For the text-containing cell, return its midpoint in [X, Y] coordinate format. 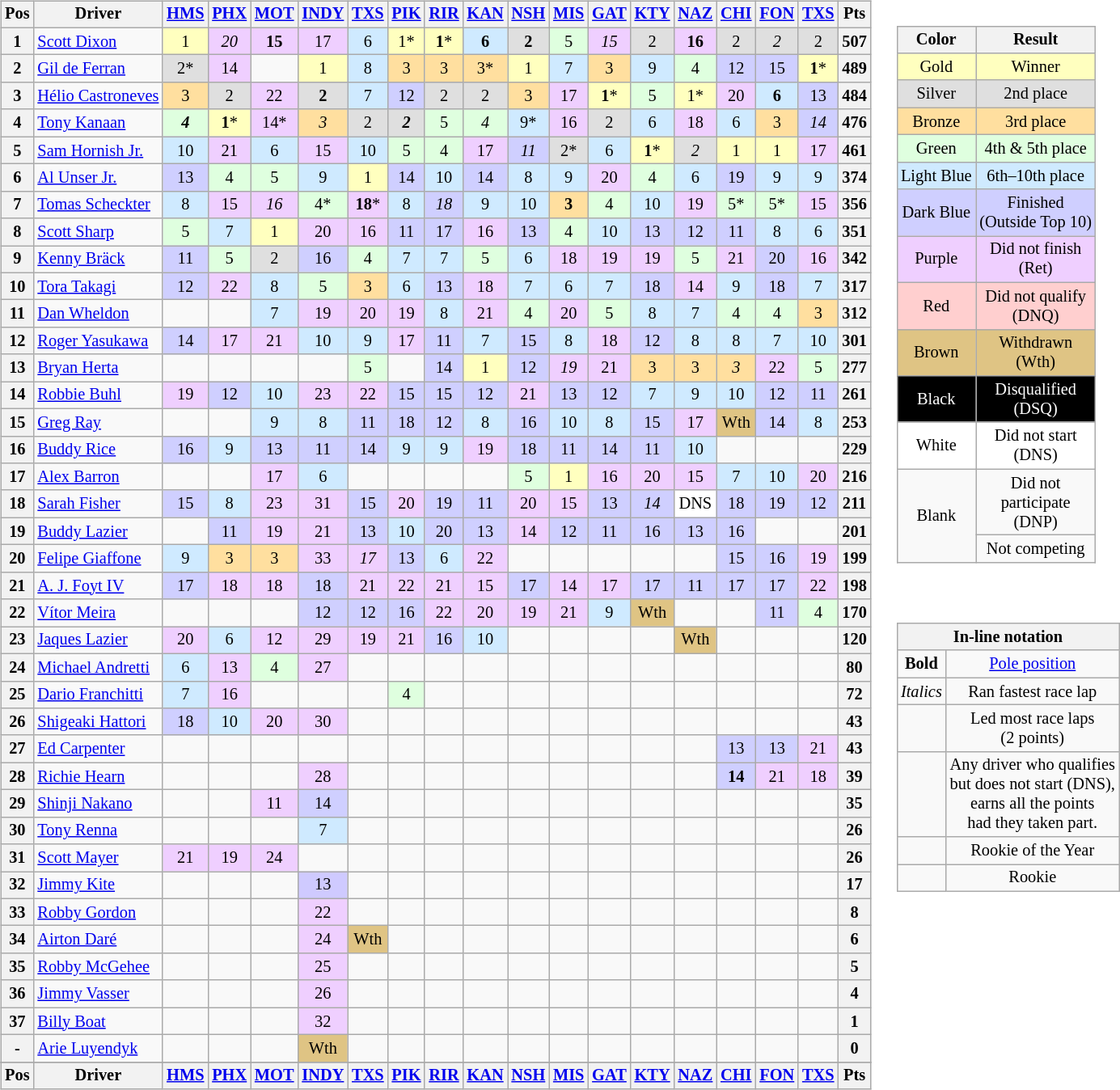
Gold [936, 67]
Did notparticipate(DNP) [1035, 502]
356 [854, 205]
342 [854, 260]
374 [854, 178]
Result [1035, 40]
484 [854, 96]
Any driver who qualifiesbut does not start (DNS),earns all the pointshad they taken part. [1033, 794]
Ed Carpenter [98, 749]
Robby McGehee [98, 967]
120 [854, 640]
216 [854, 477]
229 [854, 450]
317 [854, 286]
3rd place [1035, 121]
507 [854, 41]
2nd place [1035, 94]
Did not finish(Ret) [1035, 260]
Scott Mayer [98, 858]
80 [854, 667]
Tora Takagi [98, 286]
Scott Sharp [98, 232]
301 [854, 341]
DNS [695, 504]
6th–10th place [1035, 175]
Brown [936, 353]
Jaques Lazier [98, 640]
Sarah Fisher [98, 504]
Winner [1035, 67]
Tony Renna [98, 830]
34 [17, 940]
261 [854, 395]
Greg Ray [98, 422]
Hélio Castroneves [98, 96]
14* [274, 123]
170 [854, 613]
Jimmy Kite [98, 885]
Dan Wheldon [98, 314]
39 [854, 776]
Bold [922, 664]
476 [854, 123]
Color [936, 40]
18* [367, 205]
Dark Blue [936, 213]
Al Unser Jr. [98, 178]
4* [323, 205]
- [17, 1049]
Dario Franchitti [98, 695]
211 [854, 504]
Finished(Outside Top 10) [1035, 213]
Rookie of the Year [1033, 851]
Robby Gordon [98, 912]
198 [854, 585]
Not competing [1035, 549]
Roger Yasukawa [98, 341]
Pole position [1033, 664]
Bronze [936, 121]
Black [936, 399]
199 [854, 559]
Red [936, 306]
351 [854, 232]
312 [854, 314]
Withdrawn(Wth) [1035, 353]
3* [485, 69]
Ran fastest race lap [1033, 691]
Italics [922, 691]
Green [936, 149]
White [936, 446]
9* [529, 123]
72 [854, 695]
Alex Barron [98, 477]
Led most race laps(2 points) [1033, 729]
Did not qualify(DNQ) [1035, 306]
0 [854, 1049]
Felipe Giaffone [98, 559]
Silver [936, 94]
Scott Dixon [98, 41]
Vítor Meira [98, 613]
Light Blue [936, 175]
Did not start(DNS) [1035, 446]
489 [854, 69]
253 [854, 422]
201 [854, 531]
Gil de Ferran [98, 69]
Robbie Buhl [98, 395]
277 [854, 368]
Tony Kanaan [98, 123]
Tomas Scheckter [98, 205]
In-line notation [1008, 637]
461 [854, 150]
Jimmy Vasser [98, 994]
Blank [936, 516]
Bryan Herta [98, 368]
Buddy Lazier [98, 531]
Buddy Rice [98, 450]
Disqualified(DSQ) [1035, 399]
Purple [936, 260]
Airton Daré [98, 940]
Shigeaki Hattori [98, 722]
Kenny Bräck [98, 260]
Rookie [1033, 878]
Sam Hornish Jr. [98, 150]
Arie Luyendyk [98, 1049]
Billy Boat [98, 1021]
Michael Andretti [98, 667]
36 [17, 994]
Richie Hearn [98, 776]
37 [17, 1021]
Shinji Nakano [98, 804]
4th & 5th place [1035, 149]
A. J. Foyt IV [98, 585]
